Find where the given text appears and provide that cell's center as [x, y] coordinate. 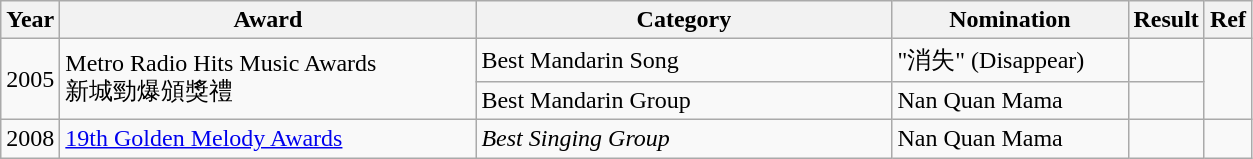
Best Mandarin Song [684, 60]
Result [1166, 20]
Year [30, 20]
19th Golden Melody Awards [268, 138]
Award [268, 20]
Metro Radio Hits Music Awards新城勁爆頒獎禮 [268, 80]
Best Singing Group [684, 138]
2008 [30, 138]
2005 [30, 80]
Best Mandarin Group [684, 100]
Category [684, 20]
Ref [1228, 20]
"消失" (Disappear) [1010, 60]
Nomination [1010, 20]
